Extract the [x, y] coordinate from the center of the cell holding the provided text.  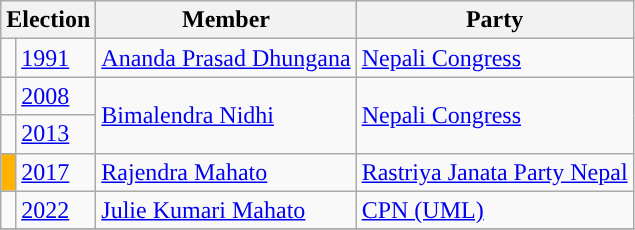
Election [48, 20]
Rastriya Janata Party Nepal [494, 172]
Rajendra Mahato [226, 172]
1991 [56, 58]
Party [494, 20]
Julie Kumari Mahato [226, 210]
2017 [56, 172]
Ananda Prasad Dhungana [226, 58]
2022 [56, 210]
CPN (UML) [494, 210]
Member [226, 20]
2008 [56, 96]
2013 [56, 134]
Bimalendra Nidhi [226, 115]
